Extract the [X, Y] coordinate from the center of the cell holding the provided text.  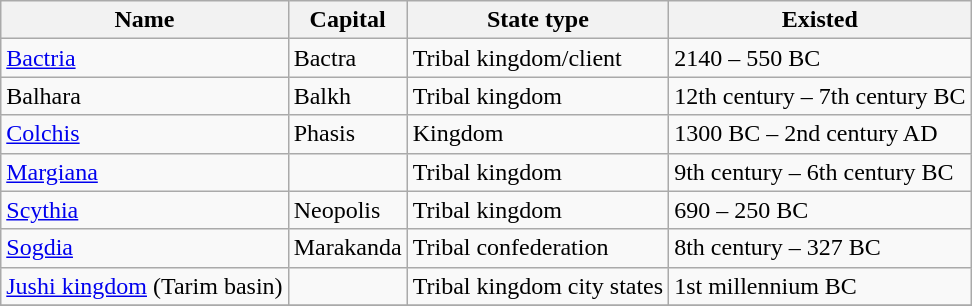
Balkh [348, 96]
Tribal kingdom city states [538, 286]
Name [144, 20]
Scythia [144, 210]
Phasis [348, 134]
Balhara [144, 96]
Bactria [144, 58]
Margiana [144, 172]
1300 BC – 2nd century AD [820, 134]
Neopolis [348, 210]
Tribal confederation [538, 248]
State type [538, 20]
Marakanda [348, 248]
Jushi kingdom (Tarim basin) [144, 286]
8th century – 327 BC [820, 248]
Colchis [144, 134]
12th century – 7th century BC [820, 96]
Tribal kingdom/client [538, 58]
9th century – 6th century BC [820, 172]
2140 – 550 BC [820, 58]
Capital [348, 20]
Existed [820, 20]
Bactra [348, 58]
Sogdia [144, 248]
690 – 250 BC [820, 210]
Kingdom [538, 134]
1st millennium BC [820, 286]
